Pinpoint the cell where the given text exists, returning its (x, y) midpoint coordinate. 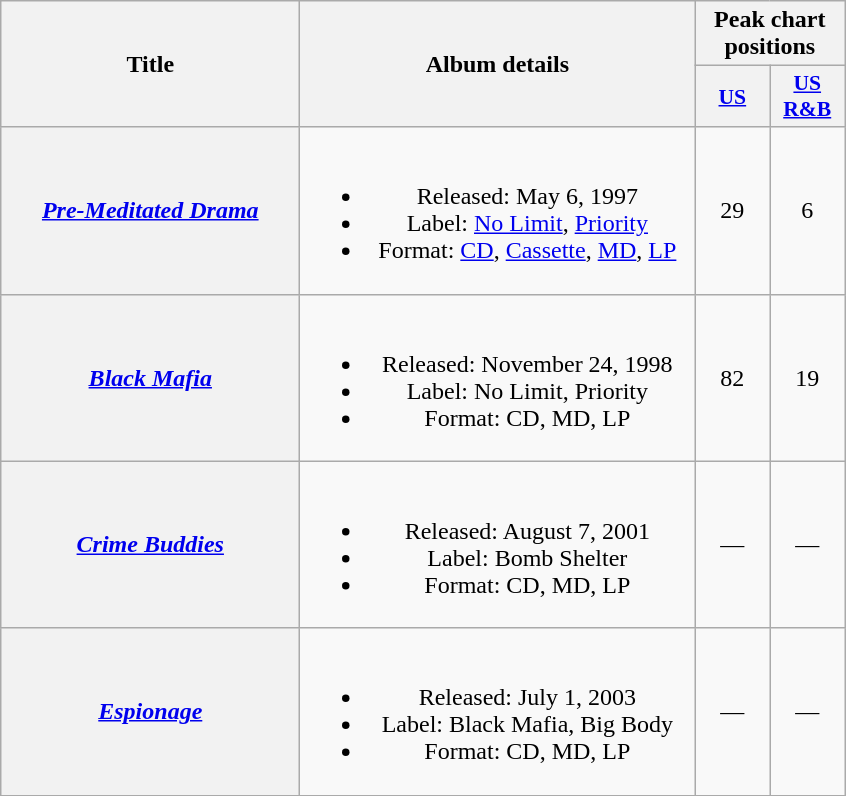
Peak chart positions (770, 34)
Title (150, 64)
Black Mafia (150, 378)
Released: November 24, 1998Label: No Limit, PriorityFormat: CD, MD, LP (498, 378)
US (732, 96)
19 (808, 378)
82 (732, 378)
6 (808, 210)
Espionage (150, 712)
Album details (498, 64)
Released: May 6, 1997Label: No Limit, PriorityFormat: CD, Cassette, MD, LP (498, 210)
Crime Buddies (150, 544)
Pre-Meditated Drama (150, 210)
US R&B (808, 96)
Released: July 1, 2003Label: Black Mafia, Big BodyFormat: CD, MD, LP (498, 712)
Released: August 7, 2001Label: Bomb ShelterFormat: CD, MD, LP (498, 544)
29 (732, 210)
